Search for the cell housing the specified text and yield its [x, y] center coordinate. 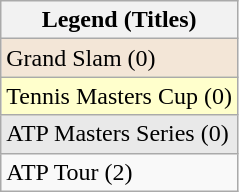
Tennis Masters Cup (0) [120, 96]
Legend (Titles) [120, 20]
ATP Tour (2) [120, 172]
ATP Masters Series (0) [120, 134]
Grand Slam (0) [120, 58]
